Scan for the cell matching the given text and deliver its (X, Y) coordinate at center. 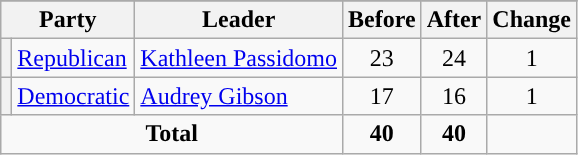
17 (382, 96)
23 (382, 58)
Change (532, 20)
Total (172, 134)
Democratic (74, 96)
Republican (74, 58)
After (454, 20)
Party (68, 20)
Before (382, 20)
24 (454, 58)
Kathleen Passidomo (239, 58)
Audrey Gibson (239, 96)
16 (454, 96)
Leader (239, 20)
